Scan for the cell matching the given text and deliver its (X, Y) coordinate at center. 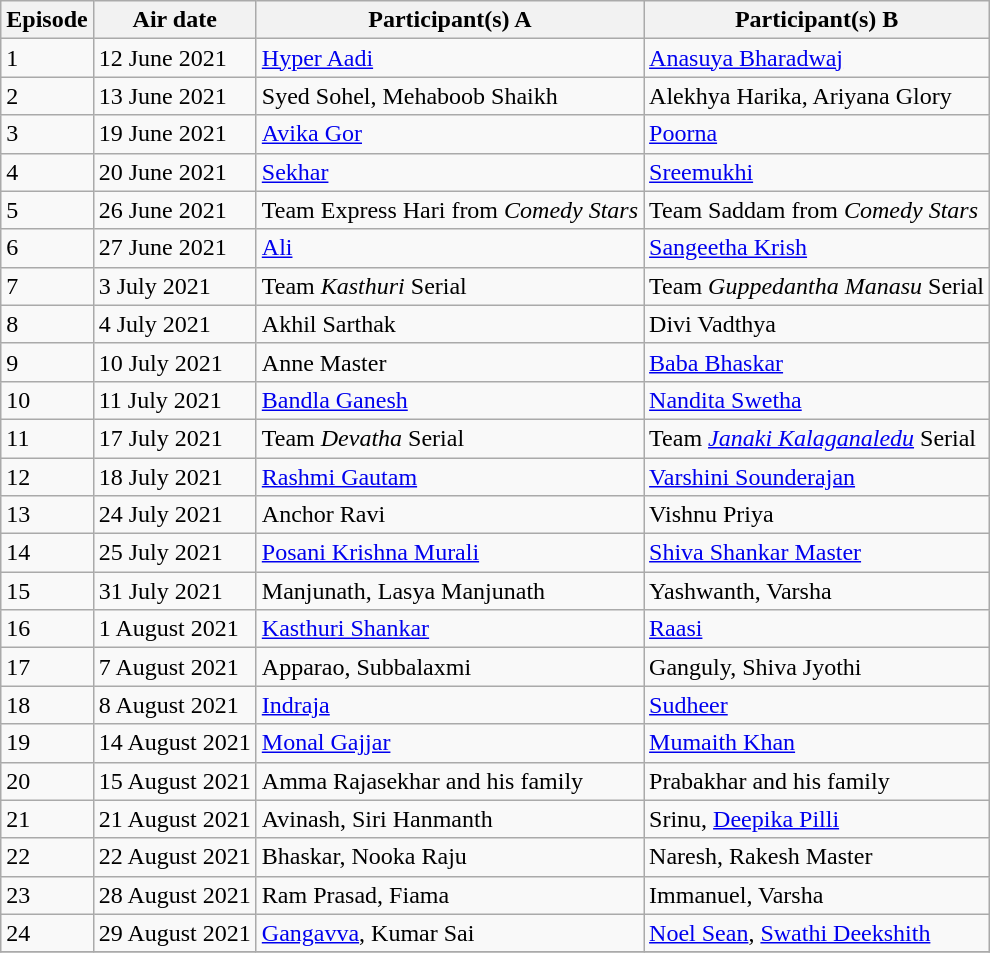
Team Saddam from Comedy Stars (817, 210)
28 August 2021 (174, 895)
Prabakhar and his family (817, 781)
Ganguly, Shiva Jyothi (817, 667)
24 July 2021 (174, 515)
21 (47, 819)
4 (47, 172)
Monal Gajjar (450, 743)
12 (47, 477)
Syed Sohel, Mehaboob Shaikh (450, 96)
Naresh, Rakesh Master (817, 857)
Alekhya Harika, Ariyana Glory (817, 96)
Rashmi Gautam (450, 477)
Bhaskar, Nooka Raju (450, 857)
12 June 2021 (174, 58)
Sreemukhi (817, 172)
17 (47, 667)
Sudheer (817, 705)
Divi Vadthya (817, 324)
Nandita Swetha (817, 400)
11 (47, 438)
Sekhar (450, 172)
27 June 2021 (174, 248)
Vishnu Priya (817, 515)
31 July 2021 (174, 591)
Srinu, Deepika Pilli (817, 819)
Avika Gor (450, 134)
Anne Master (450, 362)
7 (47, 286)
14 August 2021 (174, 743)
25 July 2021 (174, 553)
8 August 2021 (174, 705)
20 (47, 781)
Yashwanth, Varsha (817, 591)
Baba Bhaskar (817, 362)
19 June 2021 (174, 134)
Team Kasthuri Serial (450, 286)
26 June 2021 (174, 210)
Immanuel, Varsha (817, 895)
Participant(s) A (450, 20)
19 (47, 743)
Apparao, Subbalaxmi (450, 667)
15 August 2021 (174, 781)
Akhil Sarthak (450, 324)
Manjunath, Lasya Manjunath (450, 591)
Gangavva, Kumar Sai (450, 933)
Anchor Ravi (450, 515)
11 July 2021 (174, 400)
1 (47, 58)
Participant(s) B (817, 20)
6 (47, 248)
Sangeetha Krish (817, 248)
9 (47, 362)
Team Devatha Serial (450, 438)
Mumaith Khan (817, 743)
7 August 2021 (174, 667)
15 (47, 591)
5 (47, 210)
Noel Sean, Swathi Deekshith (817, 933)
14 (47, 553)
10 (47, 400)
22 (47, 857)
18 (47, 705)
13 (47, 515)
Bandla Ganesh (450, 400)
17 July 2021 (174, 438)
Team Guppedantha Manasu Serial (817, 286)
22 August 2021 (174, 857)
20 June 2021 (174, 172)
23 (47, 895)
Avinash, Siri Hanmanth (450, 819)
Poorna (817, 134)
21 August 2021 (174, 819)
Amma Rajasekhar and his family (450, 781)
8 (47, 324)
Anasuya Bharadwaj (817, 58)
Posani Krishna Murali (450, 553)
Indraja (450, 705)
18 July 2021 (174, 477)
3 July 2021 (174, 286)
24 (47, 933)
29 August 2021 (174, 933)
3 (47, 134)
Shiva Shankar Master (817, 553)
2 (47, 96)
Ali (450, 248)
10 July 2021 (174, 362)
Raasi (817, 629)
Hyper Aadi (450, 58)
Episode (47, 20)
Team Janaki Kalaganaledu Serial (817, 438)
Kasthuri Shankar (450, 629)
Varshini Sounderajan (817, 477)
1 August 2021 (174, 629)
4 July 2021 (174, 324)
Team Express Hari from Comedy Stars (450, 210)
13 June 2021 (174, 96)
Ram Prasad, Fiama (450, 895)
16 (47, 629)
Air date (174, 20)
